Locate the cell with the specified text and output its (X, Y) center coordinate. 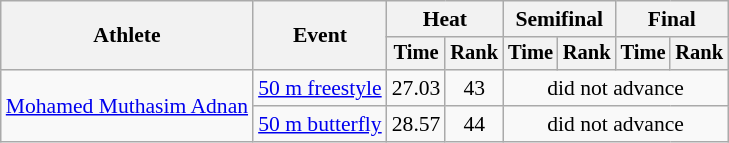
Final (672, 19)
50 m butterfly (320, 124)
Event (320, 36)
Semifinal (559, 19)
43 (474, 88)
50 m freestyle (320, 88)
Athlete (127, 36)
Mohamed Muthasim Adnan (127, 106)
44 (474, 124)
Heat (445, 19)
27.03 (416, 88)
28.57 (416, 124)
